Return the [x, y] coordinate for the center point of the cell that contains the specified text.  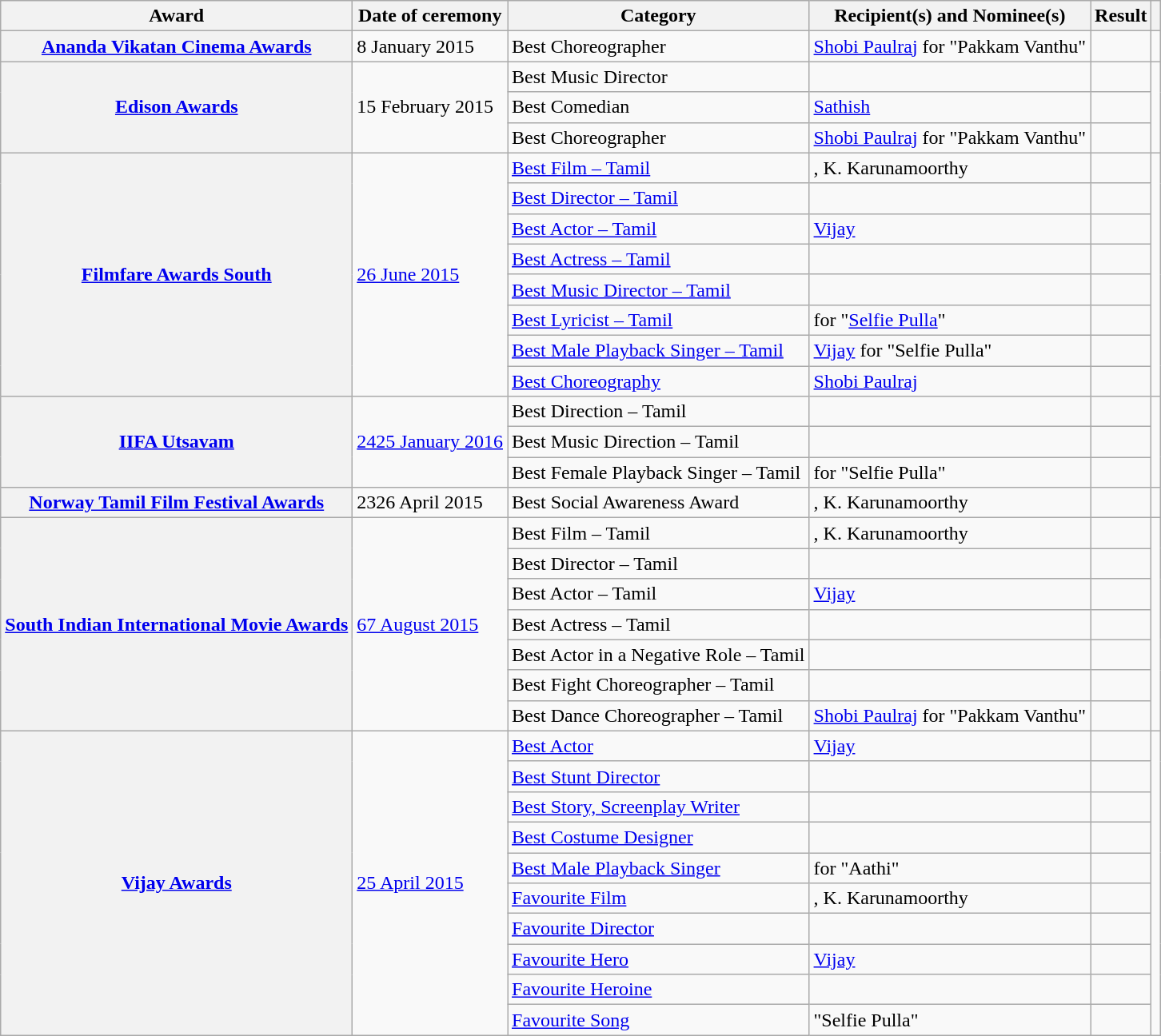
2326 April 2015 [430, 503]
15 February 2015 [430, 107]
Best Music Director – Tamil [658, 289]
26 June 2015 [430, 274]
Best Female Playback Singer – Tamil [658, 472]
67 August 2015 [430, 624]
Best Actor [658, 746]
Award [177, 16]
Vijay for "Selfie Pulla" [950, 350]
Best Stunt Director [658, 776]
Ananda Vikatan Cinema Awards [177, 46]
Best Music Direction – Tamil [658, 442]
Vijay Awards [177, 883]
Best Story, Screenplay Writer [658, 807]
Best Fight Choreographer – Tamil [658, 685]
2425 January 2016 [430, 442]
Favourite Hero [658, 959]
Favourite Heroine [658, 990]
Date of ceremony [430, 16]
Best Actor in a Negative Role – Tamil [658, 655]
Best Lyricist – Tamil [658, 320]
IIFA Utsavam [177, 442]
Best Dance Choreographer – Tamil [658, 715]
South Indian International Movie Awards [177, 624]
Category [658, 16]
25 April 2015 [430, 883]
Best Social Awareness Award [658, 503]
Favourite Director [658, 929]
for "Aathi" [950, 867]
Result [1121, 16]
Filmfare Awards South [177, 274]
Best Music Director [658, 77]
Best Male Playback Singer – Tamil [658, 350]
"Selfie Pulla" [950, 1020]
8 January 2015 [430, 46]
Sathish [950, 107]
Best Choreography [658, 381]
Norway Tamil Film Festival Awards [177, 503]
Edison Awards [177, 107]
Favourite Film [658, 899]
Shobi Paulraj [950, 381]
Best Direction – Tamil [658, 412]
Best Comedian [658, 107]
Favourite Song [658, 1020]
Best Male Playback Singer [658, 867]
Recipient(s) and Nominee(s) [950, 16]
Best Costume Designer [658, 837]
